Provide the (x, y) coordinate of the cell's center where the given text is located.  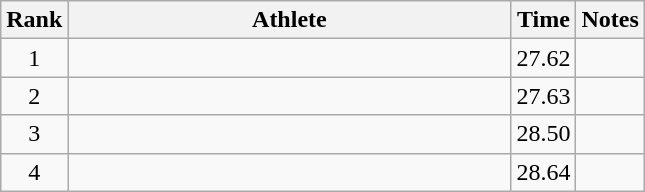
Notes (610, 20)
Time (544, 20)
2 (34, 96)
27.62 (544, 58)
Athlete (290, 20)
3 (34, 134)
27.63 (544, 96)
28.64 (544, 172)
1 (34, 58)
28.50 (544, 134)
4 (34, 172)
Rank (34, 20)
